Search for the cell housing the specified text and yield its [X, Y] center coordinate. 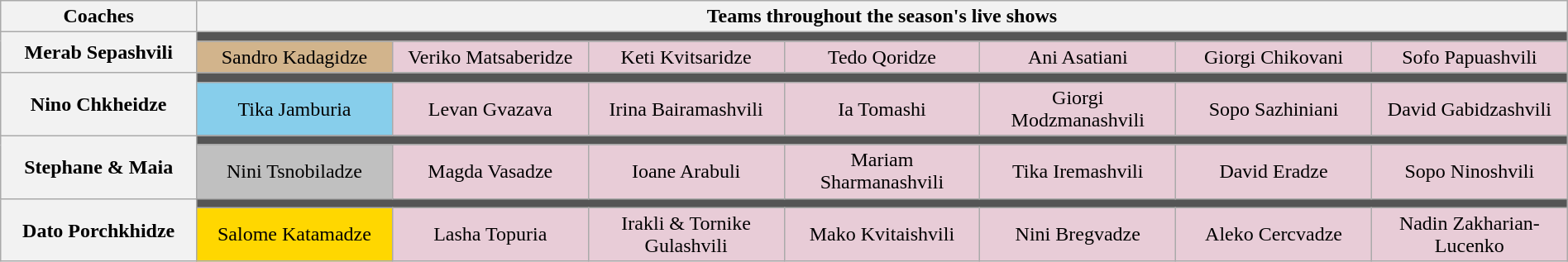
Nini Tsnobiladze [294, 172]
Giorgi Chikovani [1274, 57]
Ia Tomashi [882, 109]
Giorgi Modzmanashvili [1078, 109]
Irakli & Tornike Gulashvili [686, 235]
Veriko Matsaberidze [490, 57]
Stephane & Maia [99, 167]
Nino Chkheidze [99, 104]
Salome Katamadze [294, 235]
Keti Kvitsaridze [686, 57]
Teams throughout the season's live shows [882, 17]
David Gabidzashvili [1469, 109]
Sopo Sazhiniani [1274, 109]
Coaches [99, 17]
Ani Asatiani [1078, 57]
Nadin Zakharian-Lucenko [1469, 235]
Merab Sepashvili [99, 53]
Ioane Arabuli [686, 172]
Aleko Cercvadze [1274, 235]
Magda Vasadze [490, 172]
Lasha Topuria [490, 235]
Tika Jamburia [294, 109]
Dato Porchkhidze [99, 230]
Tedo Qoridze [882, 57]
Sopo Ninoshvili [1469, 172]
David Eradze [1274, 172]
Levan Gvazava [490, 109]
Sandro Kadagidze [294, 57]
Tika Iremashvili [1078, 172]
Mariam Sharmanashvili [882, 172]
Irina Bairamashvili [686, 109]
Mako Kvitaishvili [882, 235]
Sofo Papuashvili [1469, 57]
Nini Bregvadze [1078, 235]
